Identify which cell holds the provided text, then report its [X, Y] central coordinate. 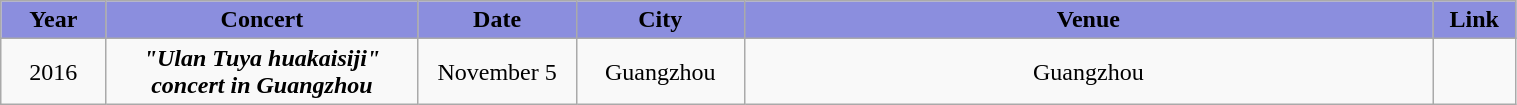
Link [1474, 20]
Venue [1088, 20]
"Ulan Tuya huakaisiji" concert in Guangzhou [262, 72]
Year [54, 20]
2016 [54, 72]
City [660, 20]
Concert [262, 20]
November 5 [498, 72]
Date [498, 20]
